Output the [X, Y] coordinate of the center of the cell containing the given text.  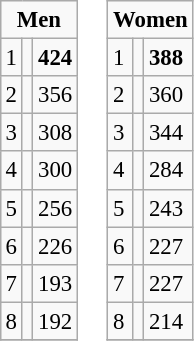
243 [168, 208]
Men [38, 20]
192 [56, 321]
284 [168, 170]
424 [56, 58]
308 [56, 133]
256 [56, 208]
214 [168, 321]
300 [56, 170]
360 [168, 95]
226 [56, 246]
344 [168, 133]
Women [150, 20]
388 [168, 58]
193 [56, 283]
356 [56, 95]
